Capture the cell that displays the provided text and extract its [x, y] central coordinate. 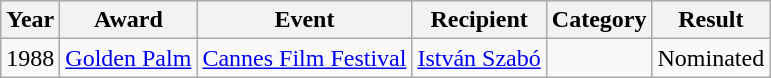
Result [711, 20]
1988 [30, 58]
Event [304, 20]
Award [128, 20]
Recipient [479, 20]
Nominated [711, 58]
István Szabó [479, 58]
Golden Palm [128, 58]
Year [30, 20]
Category [599, 20]
Cannes Film Festival [304, 58]
